For the text-containing cell, return its midpoint in (x, y) coordinate format. 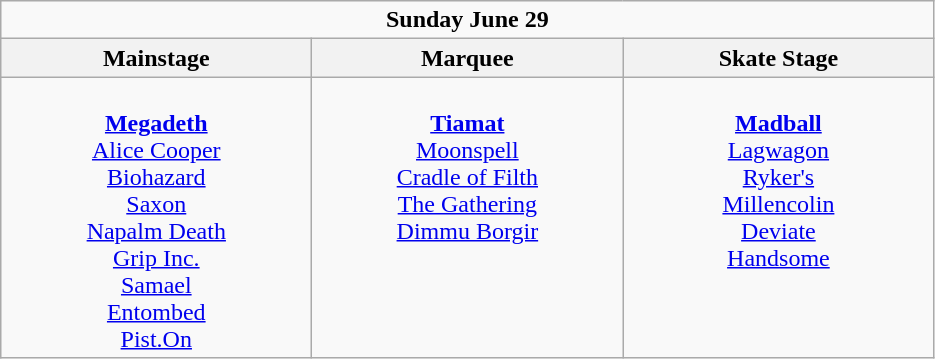
Tiamat Moonspell Cradle of Filth The Gathering Dimmu Borgir (468, 218)
Marquee (468, 58)
Skate Stage (778, 58)
Sunday June 29 (468, 20)
Mainstage (156, 58)
Megadeth Alice Cooper Biohazard Saxon Napalm Death Grip Inc. Samael Entombed Pist.On (156, 218)
Madball Lagwagon Ryker's Millencolin Deviate Handsome (778, 218)
